Detect which cell encompasses the target text, then output its (x, y) center coordinate. 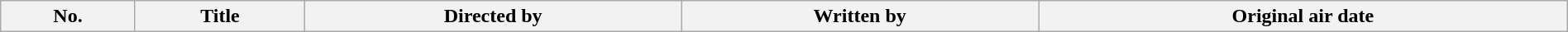
No. (68, 16)
Original air date (1303, 16)
Title (220, 16)
Written by (860, 16)
Directed by (493, 16)
